Output the [x, y] coordinate of the center of the cell containing the given text.  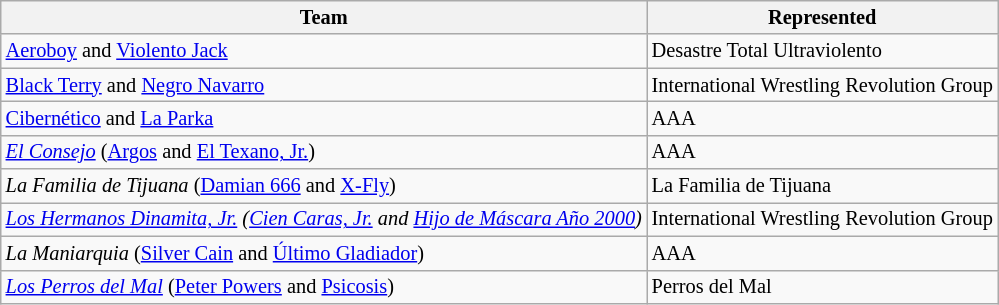
La Familia de Tijuana [822, 186]
El Consejo (Argos and El Texano, Jr.) [324, 152]
Desastre Total Ultraviolento [822, 51]
Los Hermanos Dinamita, Jr. (Cien Caras, Jr. and Hijo de Máscara Año 2000) [324, 219]
La Maniarquia (Silver Cain and Último Gladiador) [324, 253]
Represented [822, 17]
Black Terry and Negro Navarro [324, 85]
Los Perros del Mal (Peter Powers and Psicosis) [324, 287]
Aeroboy and Violento Jack [324, 51]
Cibernético and La Parka [324, 118]
Team [324, 17]
Perros del Mal [822, 287]
La Familia de Tijuana (Damian 666 and X-Fly) [324, 186]
